Return [X, Y] of the center of cell containing provided text 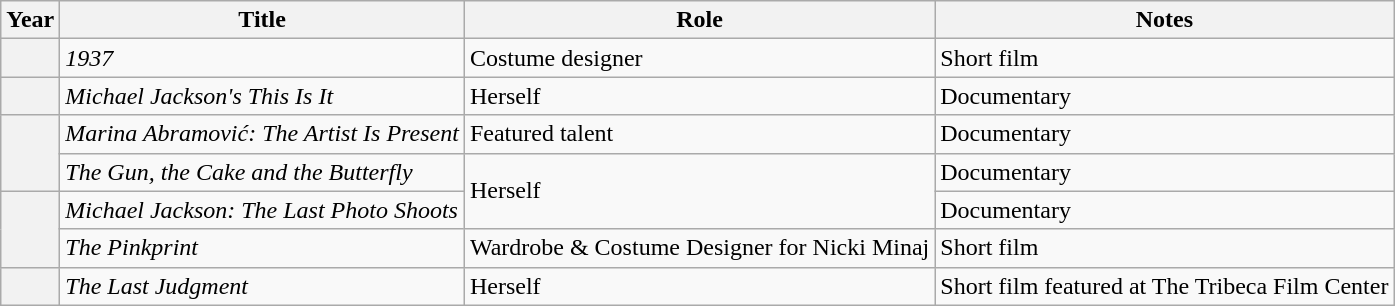
Title [262, 20]
The Gun, the Cake and the Butterfly [262, 172]
Michael Jackson: The Last Photo Shoots [262, 210]
The Last Judgment [262, 286]
Notes [1164, 20]
The Pinkprint [262, 248]
Michael Jackson's This Is It [262, 96]
Featured talent [699, 134]
Costume designer [699, 58]
Short film featured at The Tribeca Film Center [1164, 286]
Wardrobe & Costume Designer for Nicki Minaj [699, 248]
Role [699, 20]
1937 [262, 58]
Year [30, 20]
Marina Abramović: The Artist Is Present [262, 134]
